Determine the [x, y] coordinate at the center of the cell enclosing the given text.  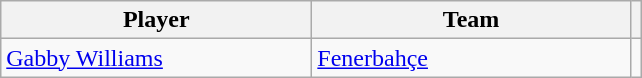
Player [156, 20]
Gabby Williams [156, 58]
Team [472, 20]
Fenerbahçe [472, 58]
